From the cell containing the given text, extract its center point as (X, Y) coordinate. 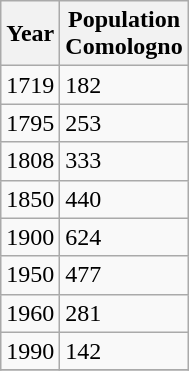
281 (124, 313)
253 (124, 123)
Population Comologno (124, 34)
Year (30, 34)
142 (124, 351)
477 (124, 275)
333 (124, 161)
1900 (30, 237)
1795 (30, 123)
182 (124, 85)
1960 (30, 313)
624 (124, 237)
1850 (30, 199)
1950 (30, 275)
1719 (30, 85)
440 (124, 199)
1808 (30, 161)
1990 (30, 351)
